Locate the cell with the specified text and output its (X, Y) center coordinate. 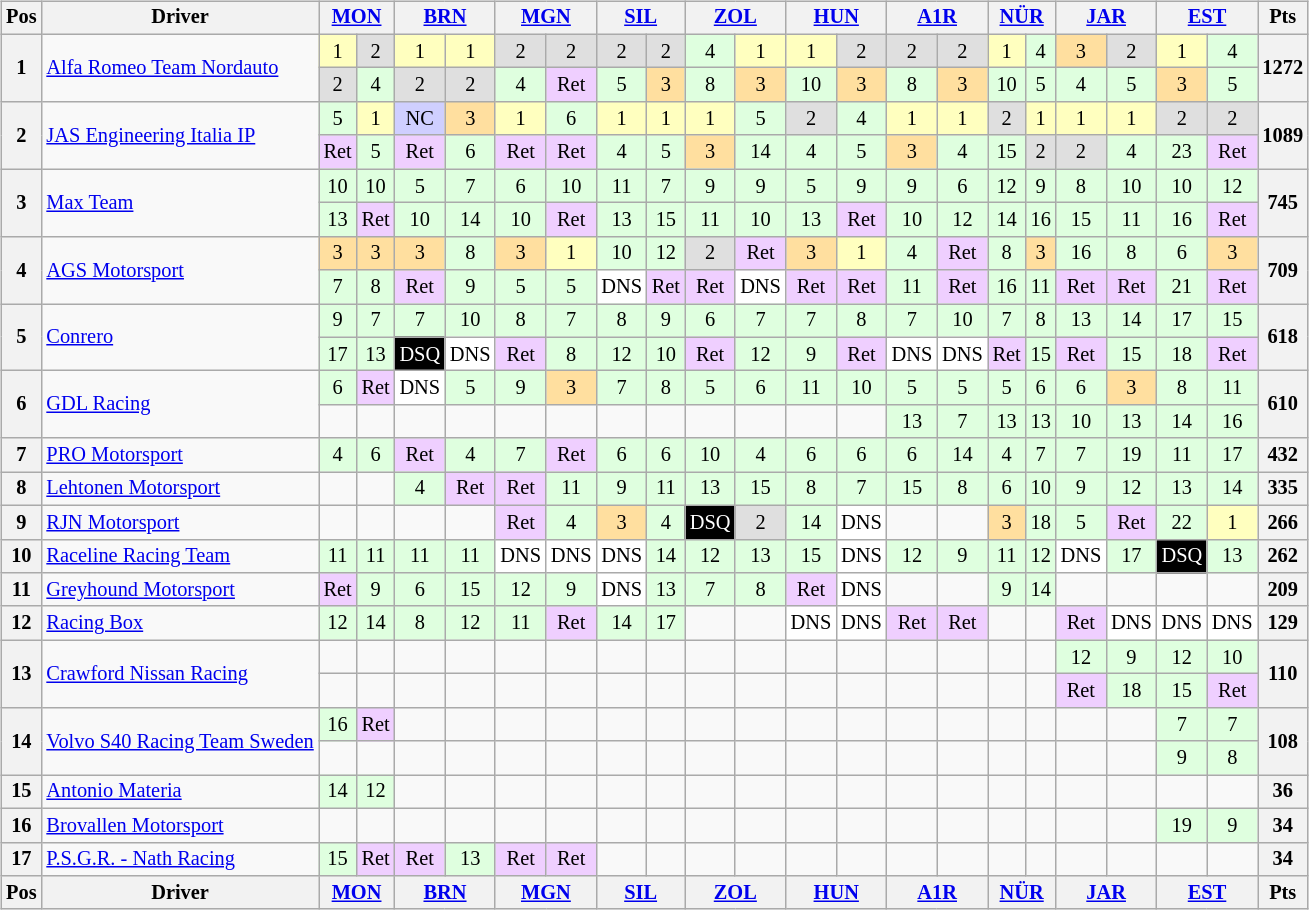
Brovallen Motorsport (180, 825)
209 (1283, 590)
Volvo S40 Racing Team Sweden (180, 740)
Raceline Racing Team (180, 556)
Antonio Materia (180, 792)
AGS Motorsport (180, 270)
262 (1283, 556)
709 (1283, 270)
Alfa Romeo Team Nordauto (180, 68)
21 (1182, 287)
JAS Engineering Italia IP (180, 136)
Conrero (180, 338)
432 (1283, 455)
1089 (1283, 136)
22 (1182, 522)
610 (1283, 404)
618 (1283, 338)
GDL Racing (180, 404)
1272 (1283, 68)
108 (1283, 740)
36 (1283, 792)
Greyhound Motorsport (180, 590)
Racing Box (180, 623)
335 (1283, 489)
Max Team (180, 202)
RJN Motorsport (180, 522)
266 (1283, 522)
PRO Motorsport (180, 455)
NC (420, 119)
Lehtonen Motorsport (180, 489)
745 (1283, 202)
Crawford Nissan Racing (180, 674)
P.S.G.R. - Nath Racing (180, 859)
110 (1283, 674)
23 (1182, 152)
129 (1283, 623)
